Return (X, Y) of the center of cell containing provided text 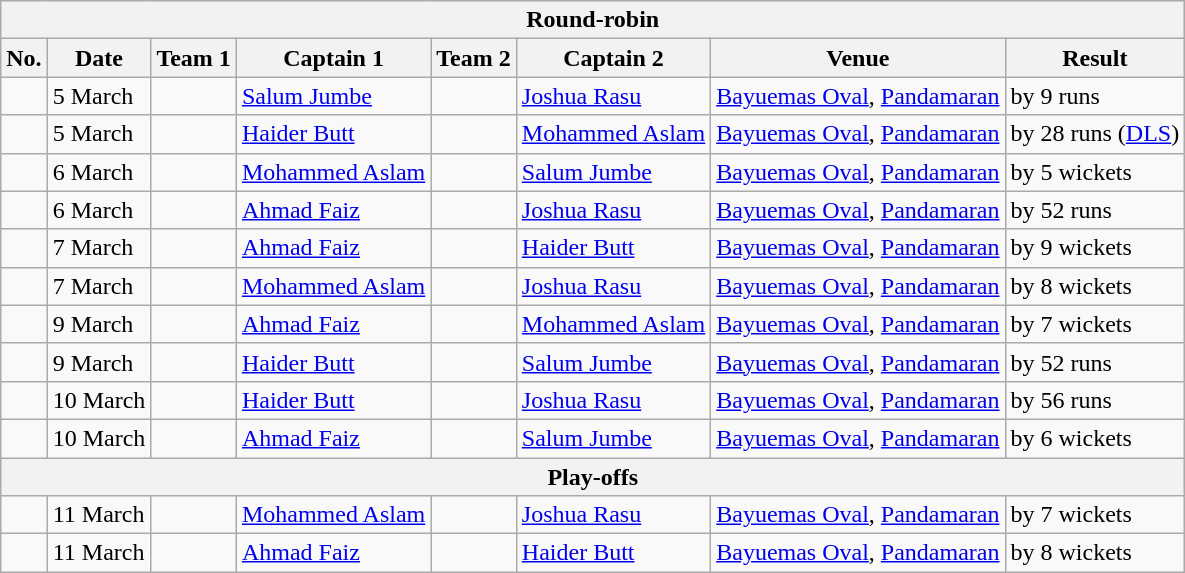
Round-robin (593, 20)
by 5 wickets (1095, 172)
by 9 runs (1095, 96)
Venue (858, 58)
by 6 wickets (1095, 438)
Team 2 (474, 58)
Play-offs (593, 477)
by 28 runs (DLS) (1095, 134)
Date (99, 58)
No. (24, 58)
Team 1 (194, 58)
by 56 runs (1095, 400)
Captain 1 (333, 58)
by 9 wickets (1095, 248)
Captain 2 (613, 58)
Result (1095, 58)
